Output the [X, Y] coordinate of the center of the cell containing the given text.  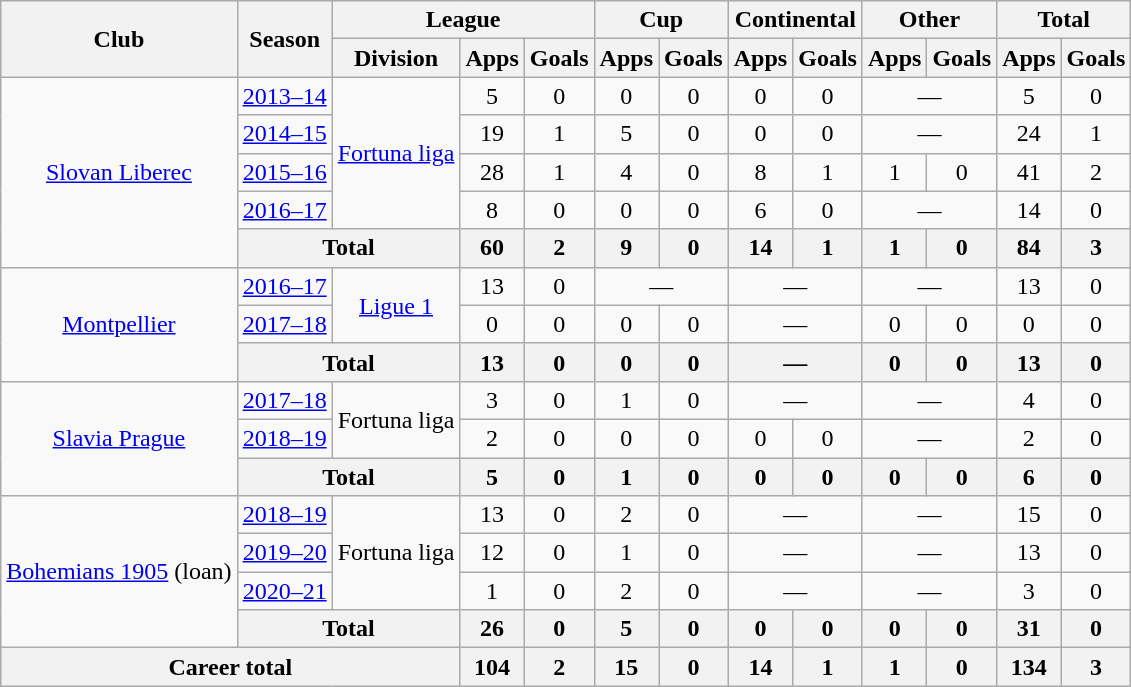
2019–20 [284, 553]
Slovan Liberec [119, 172]
24 [1029, 134]
12 [492, 553]
2013–14 [284, 96]
84 [1029, 248]
104 [492, 667]
19 [492, 134]
Club [119, 39]
28 [492, 172]
Cup [661, 20]
2015–16 [284, 172]
2020–21 [284, 591]
Season [284, 39]
60 [492, 248]
League [463, 20]
Bohemians 1905 (loan) [119, 572]
Career total [230, 667]
9 [626, 248]
41 [1029, 172]
Division [396, 58]
Continental [795, 20]
31 [1029, 629]
Montpellier [119, 324]
134 [1029, 667]
26 [492, 629]
Other [929, 20]
2014–15 [284, 134]
Ligue 1 [396, 305]
Slavia Prague [119, 438]
